Detect which cell encompasses the target text, then output its (X, Y) center coordinate. 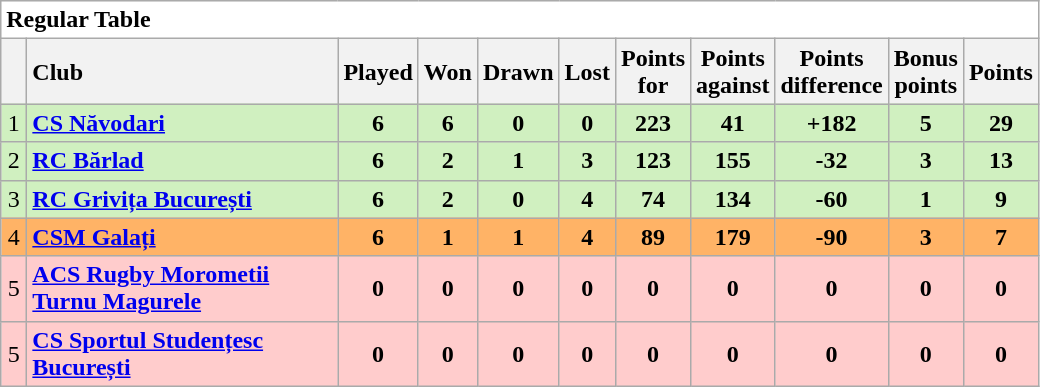
13 (1000, 161)
179 (733, 237)
-60 (832, 199)
Points for (652, 72)
155 (733, 161)
123 (652, 161)
Points against (733, 72)
Club (182, 72)
Won (448, 72)
ACS Rugby Morometii Turnu Magurele (182, 288)
29 (1000, 123)
Drawn (518, 72)
CS Sportul Studențesc București (182, 354)
89 (652, 237)
Played (378, 72)
CSM Galați (182, 237)
-32 (832, 161)
Lost (587, 72)
Bonus points (926, 72)
134 (733, 199)
Regular Table (520, 20)
+182 (832, 123)
RC Bărlad (182, 161)
Points difference (832, 72)
41 (733, 123)
-90 (832, 237)
Points (1000, 72)
74 (652, 199)
9 (1000, 199)
CS Năvodari (182, 123)
7 (1000, 237)
223 (652, 123)
RC Grivița București (182, 199)
